Output the (X, Y) coordinate of the center of the cell containing the given text.  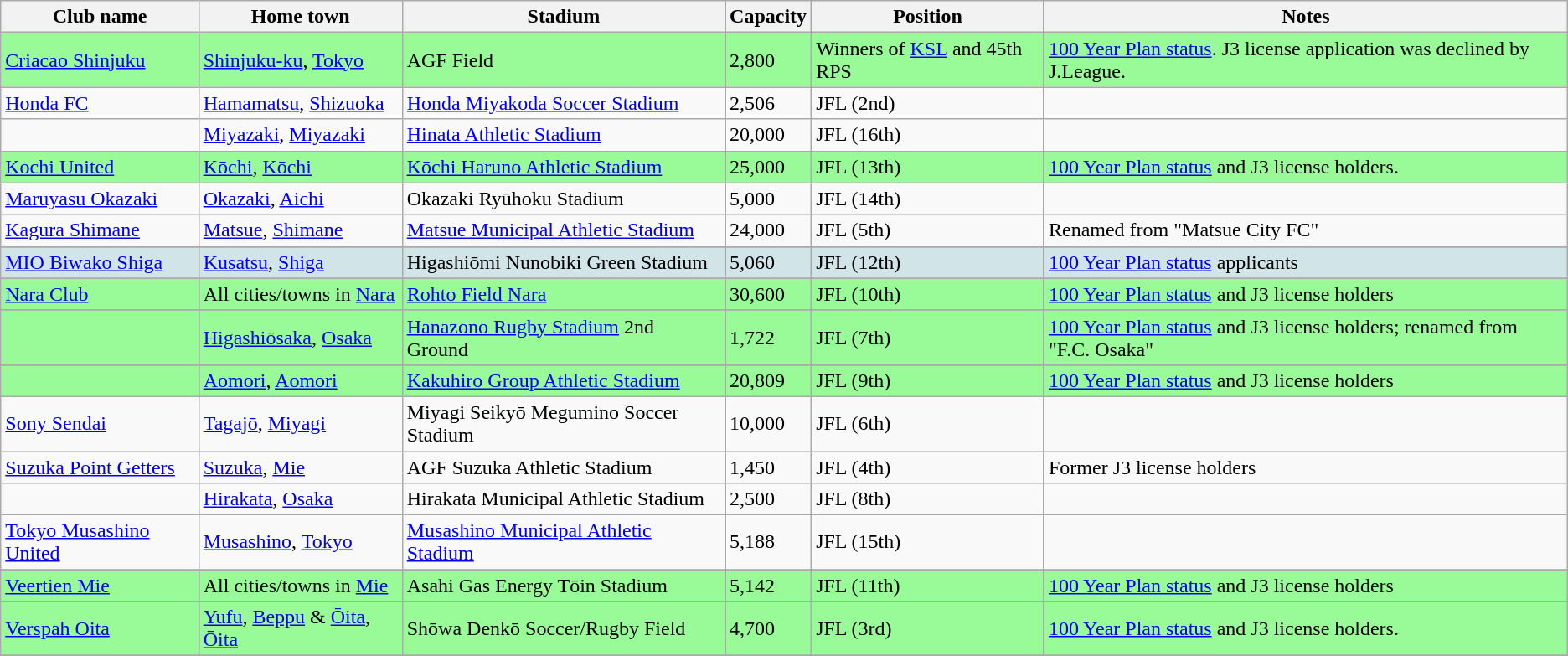
Shōwa Denkō Soccer/Rugby Field (563, 628)
Kōchi, Kōchi (300, 167)
Hamamatsu, Shizuoka (300, 103)
Kochi United (100, 167)
Kusatsu, Shiga (300, 262)
Sony Sendai (100, 424)
2,500 (769, 499)
25,000 (769, 167)
Aomori, Aomori (300, 380)
1,722 (769, 337)
Renamed from "Matsue City FC" (1305, 230)
All cities/towns in Mie (300, 586)
JFL (9th) (928, 380)
JFL (5th) (928, 230)
Veertien Mie (100, 586)
Suzuka Point Getters (100, 467)
Criacao Shinjuku (100, 60)
20,000 (769, 135)
Nara Club (100, 294)
JFL (3rd) (928, 628)
Yufu, Beppu & Ōita, Ōita (300, 628)
Kagura Shimane (100, 230)
Hirakata Municipal Athletic Stadium (563, 499)
Hinata Athletic Stadium (563, 135)
5,060 (769, 262)
Okazaki, Aichi (300, 199)
Kōchi Haruno Athletic Stadium (563, 167)
30,600 (769, 294)
20,809 (769, 380)
Matsue, Shimane (300, 230)
5,142 (769, 586)
Honda Miyakoda Soccer Stadium (563, 103)
Matsue Municipal Athletic Stadium (563, 230)
2,506 (769, 103)
24,000 (769, 230)
JFL (12th) (928, 262)
Hirakata, Osaka (300, 499)
Verspah Oita (100, 628)
Musashino, Tokyo (300, 543)
AGF Field (563, 60)
Miyagi Seikyō Megumino Soccer Stadium (563, 424)
4,700 (769, 628)
AGF Suzuka Athletic Stadium (563, 467)
Honda FC (100, 103)
Notes (1305, 17)
Capacity (769, 17)
Asahi Gas Energy Tōin Stadium (563, 586)
Tagajō, Miyagi (300, 424)
JFL (8th) (928, 499)
JFL (11th) (928, 586)
JFL (10th) (928, 294)
All cities/towns in Nara (300, 294)
100 Year Plan status and J3 license holders; renamed from "F.C. Osaka" (1305, 337)
JFL (16th) (928, 135)
JFL (6th) (928, 424)
2,800 (769, 60)
Tokyo Musashino United (100, 543)
Miyazaki, Miyazaki (300, 135)
Suzuka, Mie (300, 467)
Okazaki Ryūhoku Stadium (563, 199)
MIO Biwako Shiga (100, 262)
5,188 (769, 543)
Stadium (563, 17)
Club name (100, 17)
Hanazono Rugby Stadium 2nd Ground (563, 337)
JFL (15th) (928, 543)
JFL (14th) (928, 199)
Former J3 license holders (1305, 467)
Shinjuku-ku, Tokyo (300, 60)
Position (928, 17)
1,450 (769, 467)
Home town (300, 17)
100 Year Plan status applicants (1305, 262)
Higashiōsaka, Osaka (300, 337)
JFL (13th) (928, 167)
JFL (4th) (928, 467)
JFL (2nd) (928, 103)
Kakuhiro Group Athletic Stadium (563, 380)
100 Year Plan status. J3 license application was declined by J.League. (1305, 60)
Musashino Municipal Athletic Stadium (563, 543)
Higashiōmi Nunobiki Green Stadium (563, 262)
JFL (7th) (928, 337)
Maruyasu Okazaki (100, 199)
5,000 (769, 199)
Rohto Field Nara (563, 294)
Winners of KSL and 45th RPS (928, 60)
10,000 (769, 424)
